Provide the (x, y) coordinate of the cell's center where the given text is located.  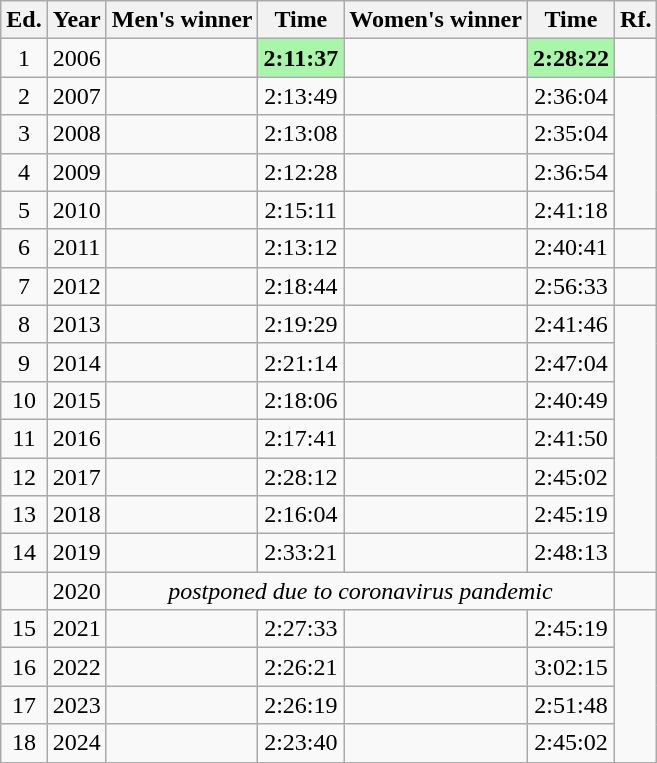
8 (24, 324)
2:11:37 (301, 58)
2009 (76, 172)
2 (24, 96)
2:35:04 (570, 134)
Women's winner (436, 20)
2021 (76, 629)
Year (76, 20)
5 (24, 210)
11 (24, 438)
2014 (76, 362)
15 (24, 629)
2:23:40 (301, 743)
2018 (76, 515)
3:02:15 (570, 667)
18 (24, 743)
2:33:21 (301, 553)
2:16:04 (301, 515)
2:17:41 (301, 438)
2024 (76, 743)
2:36:04 (570, 96)
2:41:50 (570, 438)
2:40:41 (570, 248)
2010 (76, 210)
2:41:46 (570, 324)
2011 (76, 248)
14 (24, 553)
Men's winner (182, 20)
Ed. (24, 20)
2:40:49 (570, 400)
2015 (76, 400)
3 (24, 134)
2:27:33 (301, 629)
12 (24, 477)
2016 (76, 438)
6 (24, 248)
2:41:18 (570, 210)
2:15:11 (301, 210)
2:12:28 (301, 172)
7 (24, 286)
16 (24, 667)
13 (24, 515)
2012 (76, 286)
2023 (76, 705)
2017 (76, 477)
1 (24, 58)
2:48:13 (570, 553)
2:18:06 (301, 400)
2013 (76, 324)
postponed due to coronavirus pandemic (360, 591)
2019 (76, 553)
2022 (76, 667)
2:28:22 (570, 58)
2:26:19 (301, 705)
17 (24, 705)
2:51:48 (570, 705)
2:21:14 (301, 362)
2:19:29 (301, 324)
2:28:12 (301, 477)
Rf. (636, 20)
2:56:33 (570, 286)
2:13:49 (301, 96)
2:36:54 (570, 172)
2:18:44 (301, 286)
4 (24, 172)
2:47:04 (570, 362)
2006 (76, 58)
2:13:08 (301, 134)
2:26:21 (301, 667)
2008 (76, 134)
2:13:12 (301, 248)
10 (24, 400)
9 (24, 362)
2020 (76, 591)
2007 (76, 96)
